Capture the cell that displays the provided text and extract its [X, Y] central coordinate. 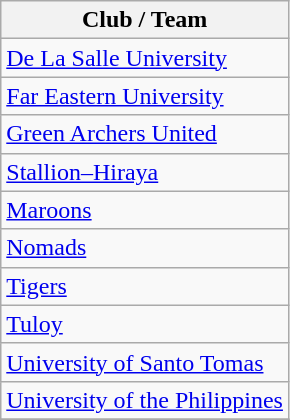
Maroons [145, 210]
Stallion–Hiraya [145, 172]
University of Santo Tomas [145, 362]
Tuloy [145, 324]
Far Eastern University [145, 96]
Club / Team [145, 20]
Nomads [145, 248]
Green Archers United [145, 134]
De La Salle University [145, 58]
University of the Philippines [145, 400]
Tigers [145, 286]
